Return the [x, y] coordinate for the center point of the cell that contains the specified text.  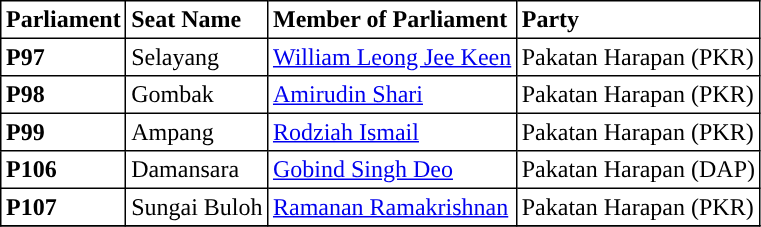
Parliament [64, 20]
Gobind Singh Deo [392, 170]
P97 [64, 57]
Sungai Buloh [197, 207]
Ampang [197, 132]
William Leong Jee Keen [392, 57]
Party [639, 20]
Pakatan Harapan (DAP) [639, 170]
Damansara [197, 170]
Gombak [197, 95]
P99 [64, 132]
P107 [64, 207]
Amirudin Shari [392, 95]
Ramanan Ramakrishnan [392, 207]
P98 [64, 95]
Member of Parliament [392, 20]
Selayang [197, 57]
P106 [64, 170]
Rodziah Ismail [392, 132]
Seat Name [197, 20]
